Return [X, Y] of the center of cell containing provided text 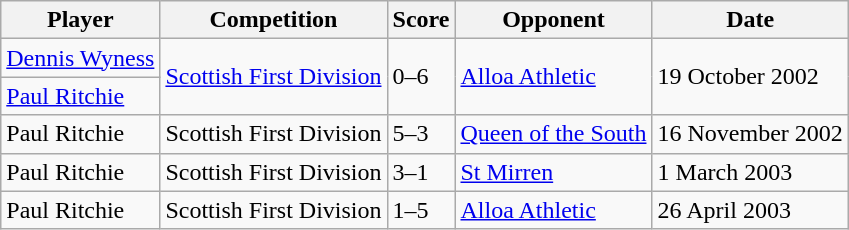
0–6 [421, 77]
Dennis Wyness [80, 58]
5–3 [421, 134]
Date [750, 20]
19 October 2002 [750, 77]
Player [80, 20]
Competition [274, 20]
St Mirren [554, 172]
1 March 2003 [750, 172]
3–1 [421, 172]
Score [421, 20]
Queen of the South [554, 134]
Opponent [554, 20]
16 November 2002 [750, 134]
1–5 [421, 210]
26 April 2003 [750, 210]
